Locate the cell with the specified text and output its [x, y] center coordinate. 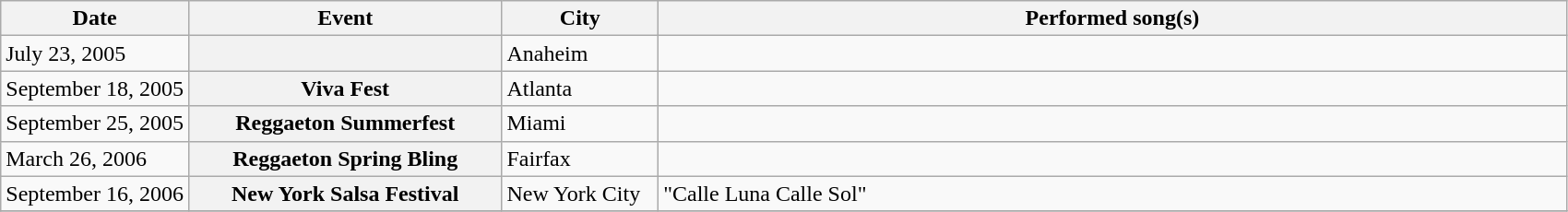
Date [95, 18]
Anaheim [580, 53]
September 16, 2006 [95, 194]
July 23, 2005 [95, 53]
Reggaeton Summerfest [345, 124]
"Calle Luna Calle Sol" [1112, 194]
Reggaeton Spring Bling [345, 159]
Viva Fest [345, 88]
March 26, 2006 [95, 159]
City [580, 18]
New York City [580, 194]
Fairfax [580, 159]
Event [345, 18]
September 18, 2005 [95, 88]
New York Salsa Festival [345, 194]
Performed song(s) [1112, 18]
Miami [580, 124]
September 25, 2005 [95, 124]
Atlanta [580, 88]
